Identify which cell holds the provided text, then report its [x, y] central coordinate. 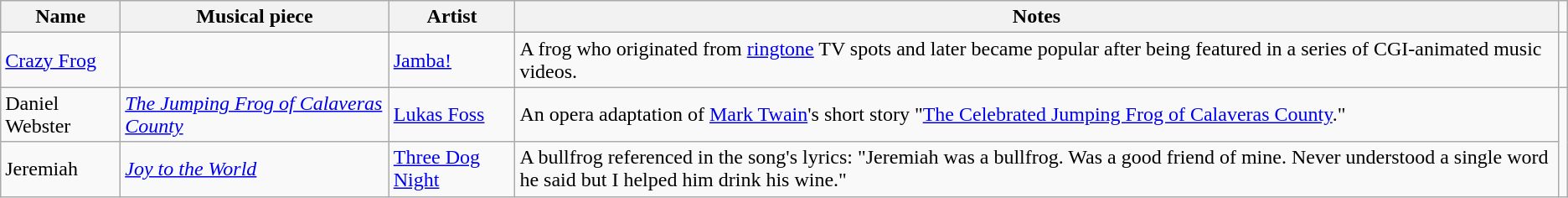
Joy to the World [255, 169]
An opera adaptation of Mark Twain's short story "The Celebrated Jumping Frog of Calaveras County." [1037, 114]
A frog who originated from ringtone TV spots and later became popular after being featured in a series of CGI-animated music videos. [1037, 60]
Crazy Frog [60, 60]
Jeremiah [60, 169]
Musical piece [255, 17]
Jamba! [452, 60]
The Jumping Frog of Calaveras County [255, 114]
Name [60, 17]
Daniel Webster [60, 114]
Notes [1037, 17]
Artist [452, 17]
Lukas Foss [452, 114]
Three Dog Night [452, 169]
